Search for the cell housing the specified text and yield its (X, Y) center coordinate. 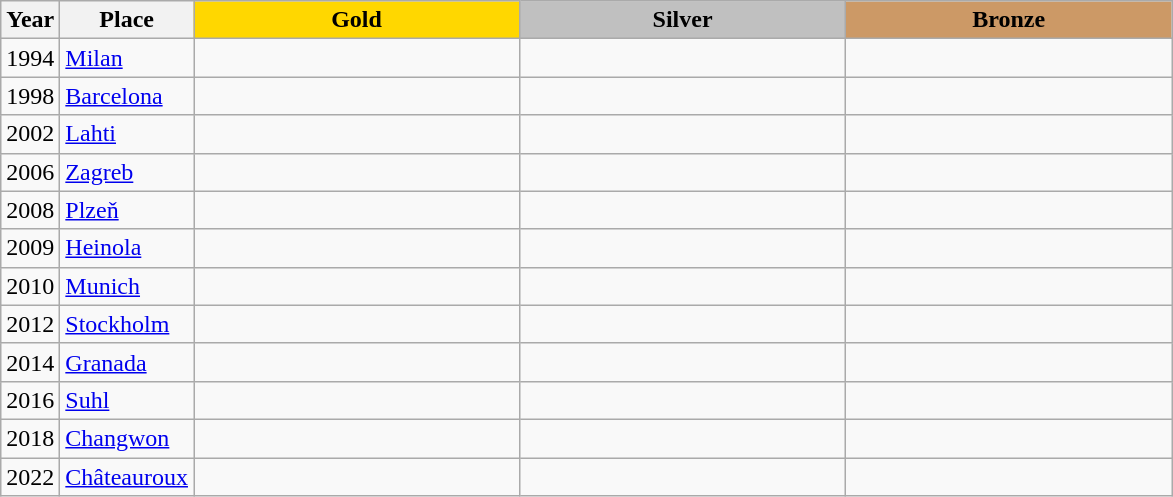
Gold (357, 20)
Stockholm (127, 324)
Zagreb (127, 172)
2022 (30, 477)
Munich (127, 286)
Year (30, 20)
2012 (30, 324)
Milan (127, 58)
2008 (30, 210)
Châteauroux (127, 477)
2016 (30, 400)
Heinola (127, 248)
Silver (683, 20)
Granada (127, 362)
Changwon (127, 438)
2002 (30, 134)
Bronze (1009, 20)
Plzeň (127, 210)
Lahti (127, 134)
2014 (30, 362)
Barcelona (127, 96)
2009 (30, 248)
2006 (30, 172)
Suhl (127, 400)
Place (127, 20)
1994 (30, 58)
2010 (30, 286)
1998 (30, 96)
2018 (30, 438)
